Pinpoint the cell where the given text exists, returning its [X, Y] midpoint coordinate. 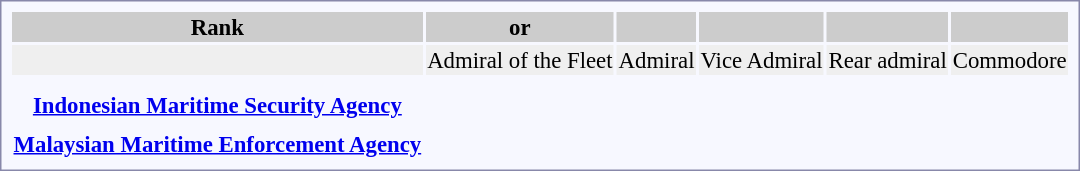
Rank [218, 27]
Rear admiral [888, 60]
Vice Admiral [762, 60]
or [520, 27]
Indonesian Maritime Security Agency [218, 105]
Malaysian Maritime Enforcement Agency [218, 144]
Admiral [656, 60]
Admiral of the Fleet [520, 60]
Commodore [1010, 60]
